Capture the cell that displays the provided text and extract its (x, y) central coordinate. 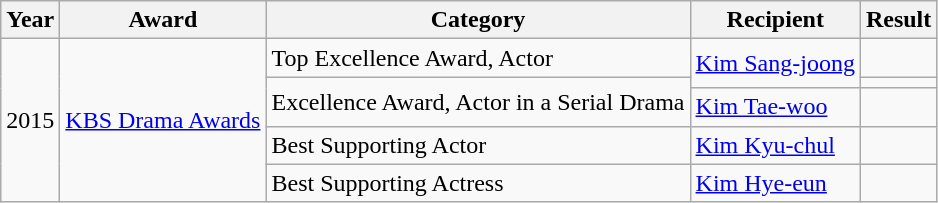
Result (898, 20)
Best Supporting Actress (478, 183)
Year (30, 20)
Excellence Award, Actor in a Serial Drama (478, 102)
Top Excellence Award, Actor (478, 58)
2015 (30, 120)
Best Supporting Actor (478, 145)
Recipient (775, 20)
Kim Kyu-chul (775, 145)
Kim Tae-woo (775, 107)
Award (163, 20)
Kim Sang-joong (775, 64)
Category (478, 20)
KBS Drama Awards (163, 120)
Kim Hye-eun (775, 183)
